Scan for the cell matching the given text and deliver its (x, y) coordinate at center. 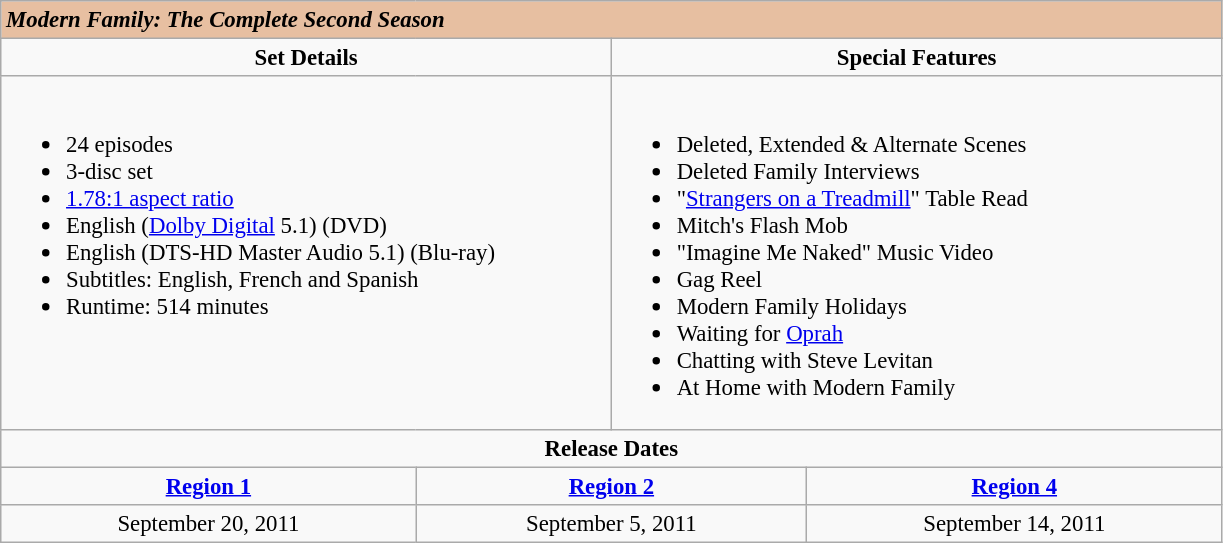
Region 4 (1014, 486)
Set Details (306, 58)
September 20, 2011 (208, 523)
Modern Family: The Complete Second Season (612, 20)
Region 1 (208, 486)
Release Dates (612, 448)
September 5, 2011 (612, 523)
September 14, 2011 (1014, 523)
Special Features (916, 58)
Region 2 (612, 486)
